From the cell containing the given text, extract its center point as [X, Y] coordinate. 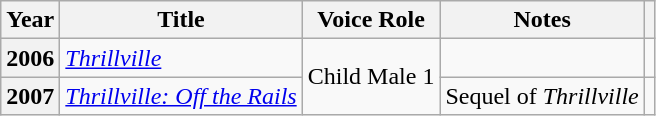
Child Male 1 [371, 77]
Sequel of Thrillville [542, 96]
Title [181, 20]
Thrillville [181, 58]
2007 [30, 96]
Thrillville: Off the Rails [181, 96]
Voice Role [371, 20]
Year [30, 20]
Notes [542, 20]
2006 [30, 58]
